Return [X, Y] of the center of cell containing provided text 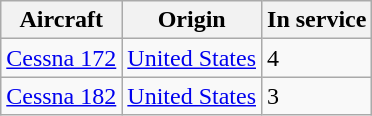
Aircraft [62, 20]
Cessna 172 [62, 58]
Origin [192, 20]
3 [317, 96]
Cessna 182 [62, 96]
In service [317, 20]
4 [317, 58]
